Output the (x, y) coordinate of the center of the cell containing the given text.  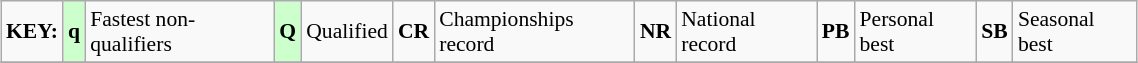
CR (414, 32)
Q (288, 32)
National record (746, 32)
SB (994, 32)
q (74, 32)
Seasonal best (1075, 32)
Qualified (347, 32)
Championships record (534, 32)
Fastest non-qualifiers (180, 32)
PB (836, 32)
KEY: (32, 32)
NR (656, 32)
Personal best (916, 32)
